Extract the (X, Y) coordinate from the center of the cell holding the provided text.  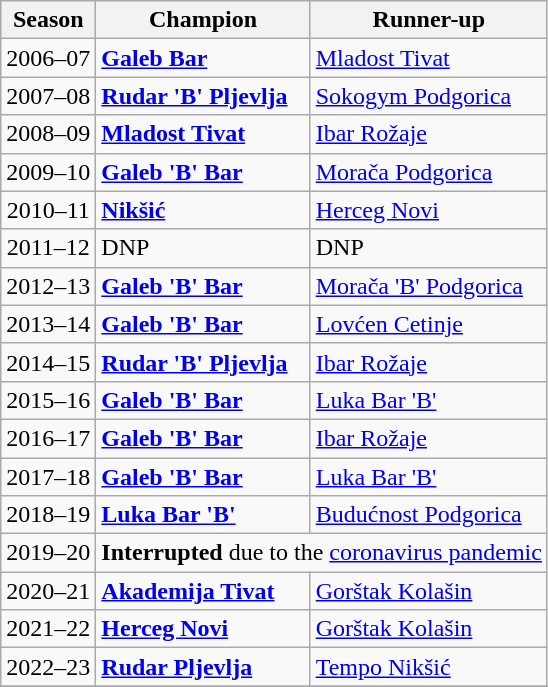
Morača Podgorica (428, 172)
Nikšić (203, 210)
2017–18 (48, 477)
2007–08 (48, 96)
Season (48, 20)
2012–13 (48, 286)
Akademija Tivat (203, 591)
Morača 'B' Podgorica (428, 286)
Budućnost Podgorica (428, 515)
Sokogym Podgorica (428, 96)
2021–22 (48, 629)
2009–10 (48, 172)
2011–12 (48, 248)
Lovćen Cetinje (428, 324)
2008–09 (48, 134)
2015–16 (48, 400)
2020–21 (48, 591)
2019–20 (48, 553)
2022–23 (48, 667)
Tempo Nikšić (428, 667)
2010–11 (48, 210)
Rudar Pljevlja (203, 667)
Runner-up (428, 20)
Galeb Bar (203, 58)
Interrupted due to the coronavirus pandemic (322, 553)
2018–19 (48, 515)
2006–07 (48, 58)
2016–17 (48, 438)
2014–15 (48, 362)
2013–14 (48, 324)
Champion (203, 20)
